Determine the [x, y] coordinate at the center of the cell enclosing the given text.  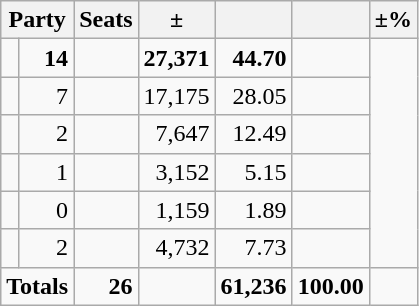
± [176, 20]
1,159 [176, 210]
Seats [106, 20]
26 [106, 286]
1 [46, 172]
3,152 [176, 172]
12.49 [254, 134]
Party [38, 20]
0 [46, 210]
1.89 [254, 210]
100.00 [330, 286]
Totals [38, 286]
61,236 [254, 286]
4,732 [176, 248]
27,371 [176, 58]
7 [46, 96]
7.73 [254, 248]
7,647 [176, 134]
±% [393, 20]
17,175 [176, 96]
44.70 [254, 58]
5.15 [254, 172]
14 [46, 58]
28.05 [254, 96]
